Capture the cell that displays the provided text and extract its (x, y) central coordinate. 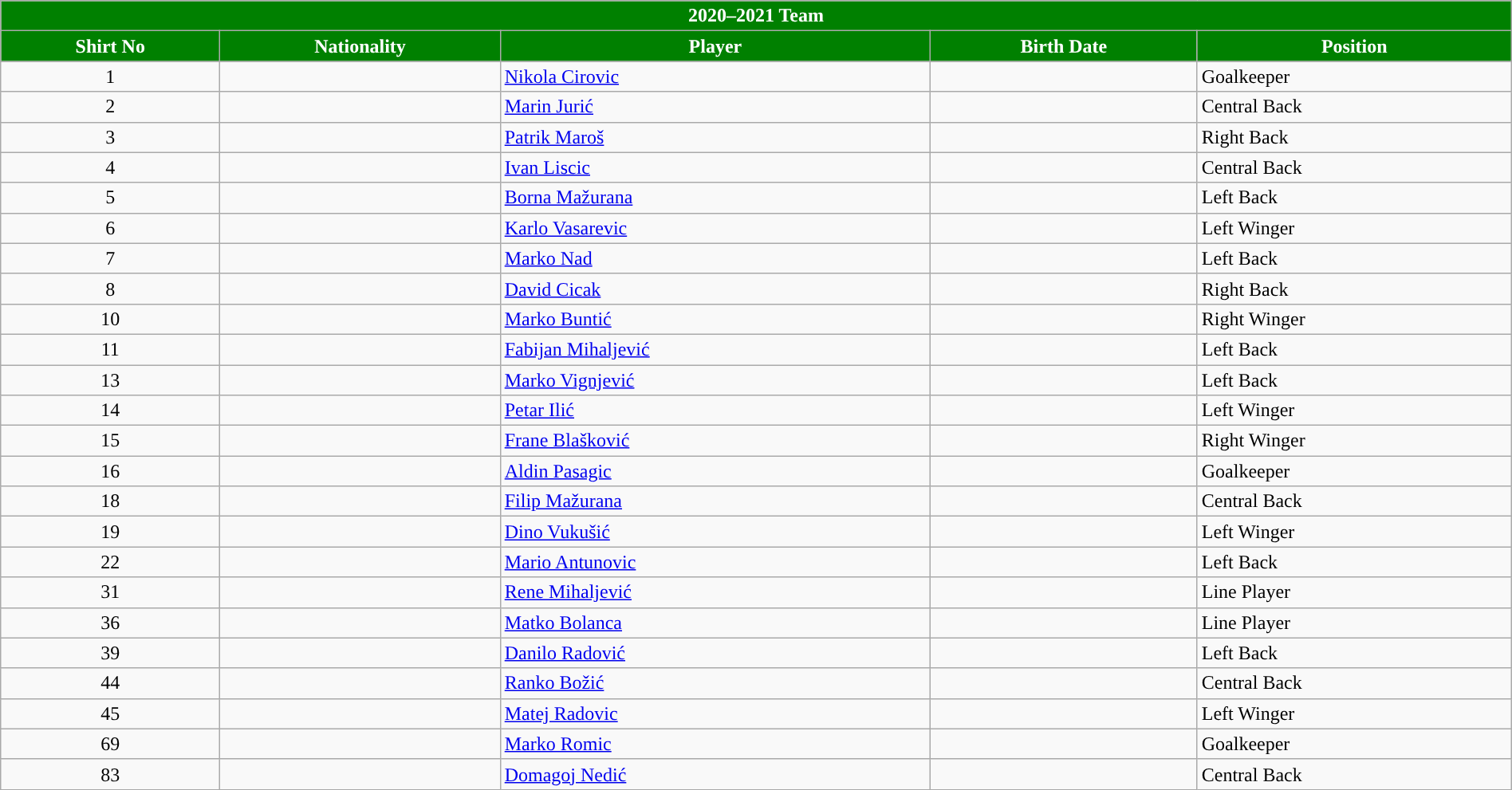
83 (110, 774)
19 (110, 532)
Marko Romic (715, 744)
Marko Vignjević (715, 380)
Nikola Cirovic (715, 77)
Petar Ilić (715, 411)
36 (110, 623)
Domagoj Nedić (715, 774)
15 (110, 441)
Shirt No (110, 46)
Frane Blašković (715, 441)
Matej Radovic (715, 713)
Karlo Vasarevic (715, 228)
4 (110, 167)
Marin Jurić (715, 107)
Aldin Pasagic (715, 471)
1 (110, 77)
69 (110, 744)
David Cicak (715, 289)
Dino Vukušić (715, 532)
Filip Mažurana (715, 501)
8 (110, 289)
11 (110, 349)
Player (715, 46)
31 (110, 592)
Patrik Maroš (715, 137)
2 (110, 107)
2020–2021 Team (756, 16)
18 (110, 501)
Fabijan Mihaljević (715, 349)
5 (110, 198)
Danilo Radović (715, 653)
6 (110, 228)
16 (110, 471)
Borna Mažurana (715, 198)
7 (110, 258)
Ivan Liscic (715, 167)
39 (110, 653)
Rene Mihaljević (715, 592)
44 (110, 683)
Matko Bolanca (715, 623)
Nationality (360, 46)
Ranko Božić (715, 683)
14 (110, 411)
Birth Date (1064, 46)
Marko Buntić (715, 319)
3 (110, 137)
45 (110, 713)
Marko Nad (715, 258)
13 (110, 380)
22 (110, 562)
Mario Antunovic (715, 562)
10 (110, 319)
Position (1354, 46)
